From the cell containing the given text, extract its center point as (x, y) coordinate. 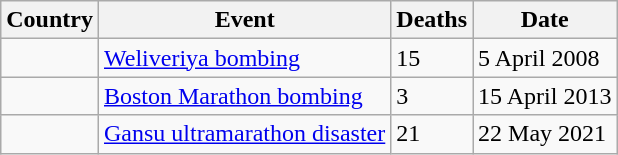
Deaths (432, 20)
21 (432, 134)
Date (545, 20)
Country (50, 20)
3 (432, 96)
Boston Marathon bombing (244, 96)
Gansu ultramarathon disaster (244, 134)
15 (432, 58)
15 April 2013 (545, 96)
5 April 2008 (545, 58)
22 May 2021 (545, 134)
Weliveriya bombing (244, 58)
Event (244, 20)
